From the cell containing the given text, extract its center point as (X, Y) coordinate. 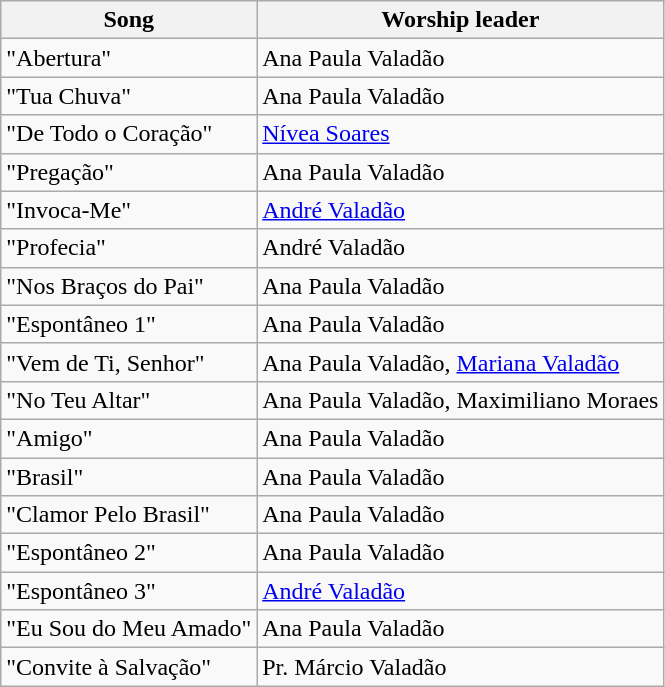
"No Teu Altar" (129, 400)
Pr. Márcio Valadão (460, 667)
"Clamor Pelo Brasil" (129, 515)
"Espontâneo 2" (129, 553)
Ana Paula Valadão, Maximiliano Moraes (460, 400)
"Nos Braços do Pai" (129, 286)
"Espontâneo 1" (129, 324)
"Vem de Ti, Senhor" (129, 362)
"Eu Sou do Meu Amado" (129, 629)
Nívea Soares (460, 134)
"Amigo" (129, 438)
"Brasil" (129, 477)
Ana Paula Valadão, Mariana Valadão (460, 362)
"Espontâneo 3" (129, 591)
"Abertura" (129, 58)
Worship leader (460, 20)
"De Todo o Coração" (129, 134)
"Pregação" (129, 172)
"Convite à Salvação" (129, 667)
Song (129, 20)
"Invoca-Me" (129, 210)
"Tua Chuva" (129, 96)
"Profecia" (129, 248)
